Capture the cell that displays the provided text and extract its (x, y) central coordinate. 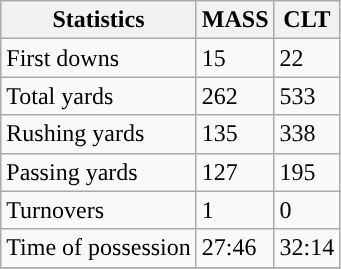
1 (235, 210)
27:46 (235, 248)
135 (235, 134)
533 (307, 96)
338 (307, 134)
Passing yards (99, 172)
First downs (99, 58)
Statistics (99, 20)
Turnovers (99, 210)
195 (307, 172)
0 (307, 210)
CLT (307, 20)
Rushing yards (99, 134)
Total yards (99, 96)
Time of possession (99, 248)
32:14 (307, 248)
127 (235, 172)
15 (235, 58)
MASS (235, 20)
22 (307, 58)
262 (235, 96)
